Scan for the cell matching the given text and deliver its [X, Y] coordinate at center. 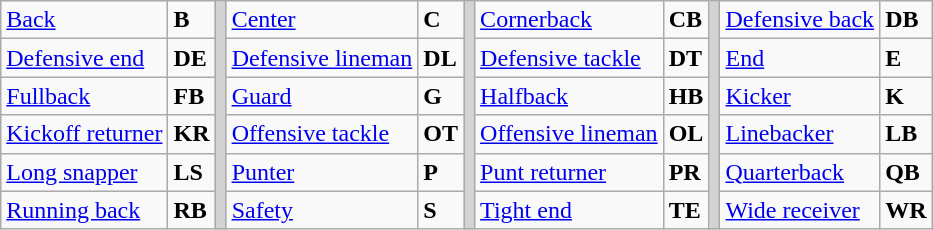
QB [906, 172]
FB [192, 96]
KR [192, 134]
DB [906, 20]
Guard [322, 96]
End [800, 58]
G [441, 96]
Linebacker [800, 134]
TE [686, 210]
P [441, 172]
RB [192, 210]
OL [686, 134]
Punter [322, 172]
Punt returner [570, 172]
Quarterback [800, 172]
Center [322, 20]
Safety [322, 210]
Defensive end [84, 58]
S [441, 210]
E [906, 58]
HB [686, 96]
B [192, 20]
LB [906, 134]
Running back [84, 210]
Long snapper [84, 172]
Defensive lineman [322, 58]
Defensive back [800, 20]
Defensive tackle [570, 58]
LS [192, 172]
C [441, 20]
Kicker [800, 96]
CB [686, 20]
WR [906, 210]
PR [686, 172]
K [906, 96]
Offensive tackle [322, 134]
Wide receiver [800, 210]
OT [441, 134]
Cornerback [570, 20]
Fullback [84, 96]
DT [686, 58]
DL [441, 58]
Kickoff returner [84, 134]
Halfback [570, 96]
Tight end [570, 210]
DE [192, 58]
Back [84, 20]
Offensive lineman [570, 134]
